Capture the cell that displays the provided text and extract its (X, Y) central coordinate. 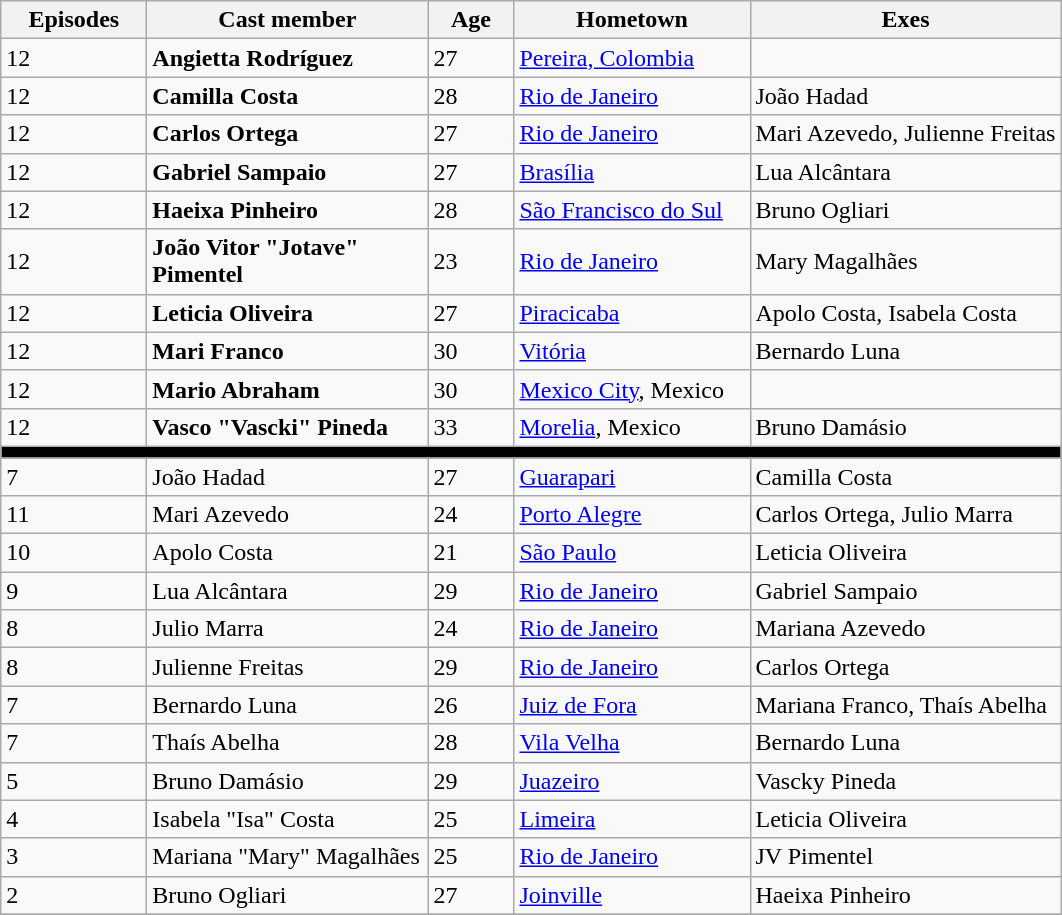
Cast member (288, 20)
Apolo Costa (288, 553)
Guarapari (632, 477)
Pereira, Colombia (632, 58)
Apolo Costa, Isabela Costa (906, 313)
Age (471, 20)
Joinville (632, 895)
Julio Marra (288, 629)
9 (74, 591)
Mario Abraham (288, 389)
Episodes (74, 20)
São Francisco do Sul (632, 210)
Mari Azevedo (288, 515)
Vasco "Vascki" Pineda (288, 427)
3 (74, 857)
Mariana Azevedo (906, 629)
Limeira (632, 819)
26 (471, 705)
Juazeiro (632, 781)
2 (74, 895)
Angietta Rodríguez (288, 58)
Morelia, Mexico (632, 427)
Vascky Pineda (906, 781)
João Vitor "Jotave" Pimentel (288, 262)
11 (74, 515)
Mari Azevedo, Julienne Freitas (906, 134)
Thaís Abelha (288, 743)
Julienne Freitas (288, 667)
Mari Franco (288, 351)
Mary Magalhães (906, 262)
Juiz de Fora (632, 705)
Carlos Ortega, Julio Marra (906, 515)
Mariana Franco, Thaís Abelha (906, 705)
Vila Velha (632, 743)
10 (74, 553)
5 (74, 781)
Brasília (632, 172)
Vitória (632, 351)
JV Pimentel (906, 857)
Mexico City, Mexico (632, 389)
21 (471, 553)
Exes (906, 20)
4 (74, 819)
Hometown (632, 20)
Piracicaba (632, 313)
Isabela "Isa" Costa (288, 819)
Mariana "Mary" Magalhães (288, 857)
33 (471, 427)
23 (471, 262)
Porto Alegre (632, 515)
São Paulo (632, 553)
